Search for the cell housing the specified text and yield its [X, Y] center coordinate. 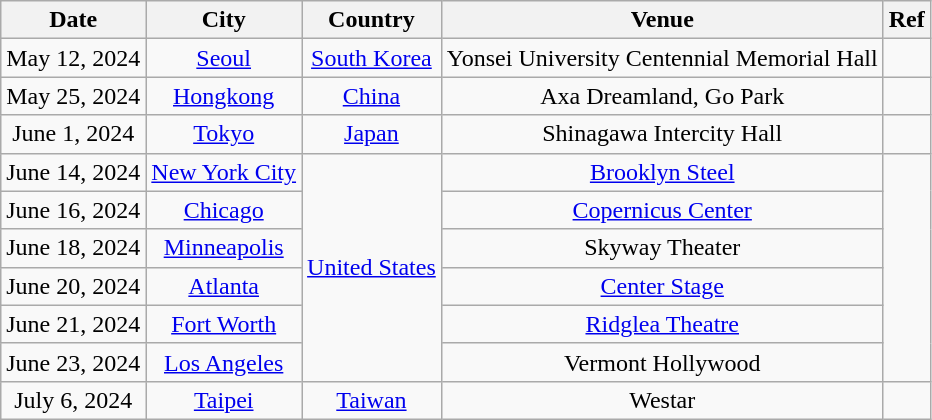
June 14, 2024 [74, 172]
Axa Dreamland, Go Park [662, 96]
Taipei [224, 400]
June 16, 2024 [74, 210]
Atlanta [224, 286]
United States [372, 267]
Yonsei University Centennial Memorial Hall [662, 58]
Taiwan [372, 400]
Chicago [224, 210]
Ref [906, 20]
June 20, 2024 [74, 286]
Country [372, 20]
May 12, 2024 [74, 58]
Skyway Theater [662, 248]
New York City [224, 172]
Tokyo [224, 134]
Japan [372, 134]
May 25, 2024 [74, 96]
Westar [662, 400]
Hongkong [224, 96]
Date [74, 20]
South Korea [372, 58]
China [372, 96]
July 6, 2024 [74, 400]
Los Angeles [224, 362]
Center Stage [662, 286]
City [224, 20]
June 1, 2024 [74, 134]
Shinagawa Intercity Hall [662, 134]
Fort Worth [224, 324]
Venue [662, 20]
June 18, 2024 [74, 248]
Seoul [224, 58]
June 23, 2024 [74, 362]
Copernicus Center [662, 210]
Vermont Hollywood [662, 362]
Ridglea Theatre [662, 324]
Minneapolis [224, 248]
Brooklyn Steel [662, 172]
June 21, 2024 [74, 324]
